Search for the cell housing the specified text and yield its (X, Y) center coordinate. 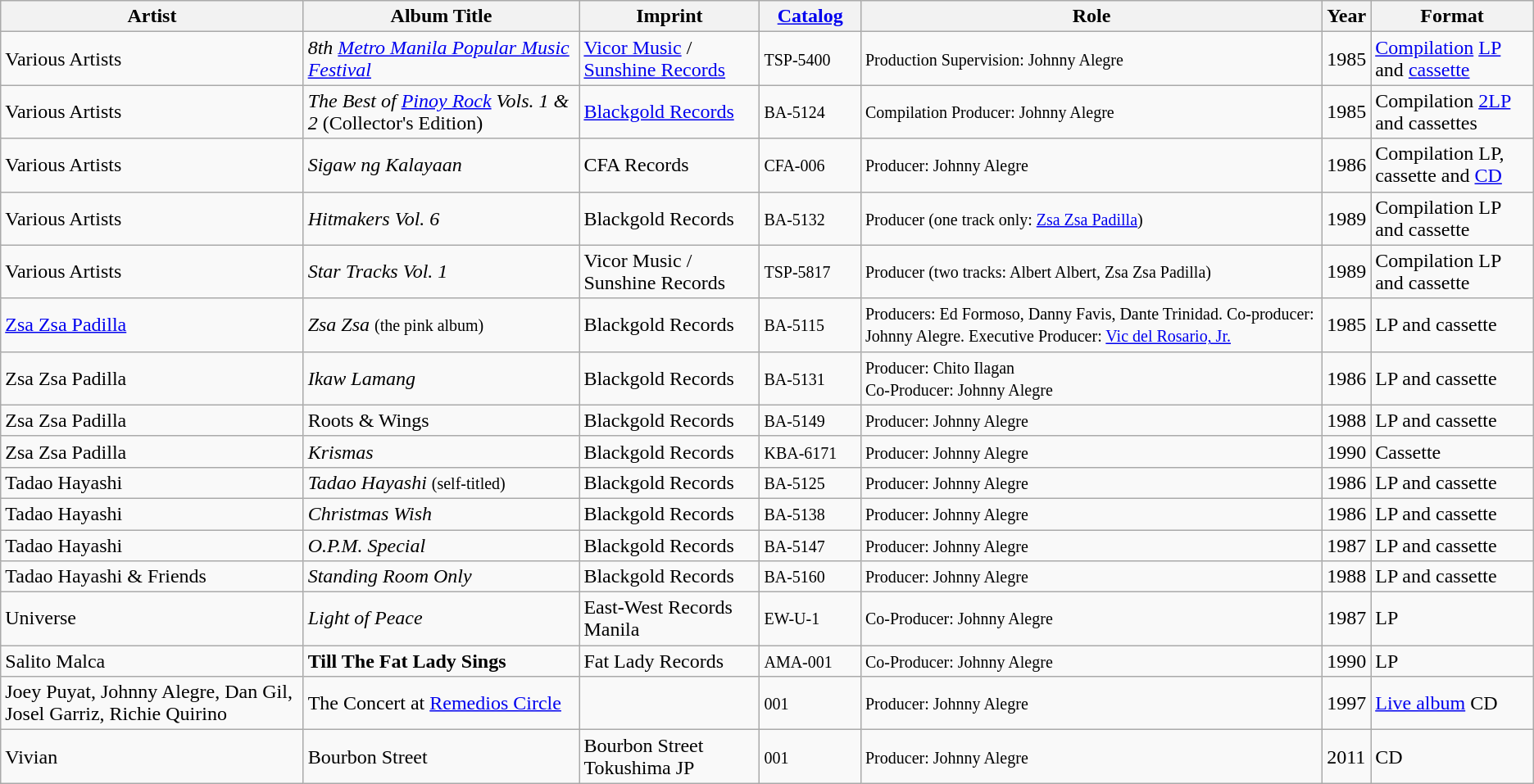
Producer: Chito Ilagan Co-Producer: Johnny Alegre (1091, 378)
AMA-001 (810, 661)
CFA-006 (810, 165)
BA-5138 (810, 514)
TSP-5817 (810, 272)
Light of Peace (441, 619)
Producer (two tracks: Albert Albert, Zsa Zsa Padilla) (1091, 272)
CD (1452, 757)
EW-U-1 (810, 619)
The Concert at Remedios Circle (441, 703)
TSP-5400 (810, 59)
Christmas Wish (441, 514)
Fat Lady Records (669, 661)
Roots & Wings (441, 420)
Vivian (152, 757)
Star Tracks Vol. 1 (441, 272)
BA-5115 (810, 324)
Format (1452, 16)
8th Metro Manila Popular Music Festival (441, 59)
Bourbon Street (441, 757)
Krismas (441, 451)
Album Title (441, 16)
BA-5131 (810, 378)
Till The Fat Lady Sings (441, 661)
Artist (152, 16)
Role (1091, 16)
O.P.M. Special (441, 545)
BA-5160 (810, 577)
The Best of Pinoy Rock Vols. 1 & 2 (Collector's Edition) (441, 111)
Joey Puyat, Johnny Alegre, Dan Gil, Josel Garriz, Richie Quirino (152, 703)
Cassette (1452, 451)
Live album CD (1452, 703)
BA-5125 (810, 483)
KBA-6171 (810, 451)
2011 (1347, 757)
Universe (152, 619)
Hitmakers Vol. 6 (441, 218)
Compilation Producer: Johnny Alegre (1091, 111)
Bourbon Street Tokushima JP (669, 757)
CFA Records (669, 165)
BA-5124 (810, 111)
BA-5147 (810, 545)
Ikaw Lamang (441, 378)
Imprint (669, 16)
Zsa Zsa (the pink album) (441, 324)
1997 (1347, 703)
Tadao Hayashi & Friends (152, 577)
Salito Malca (152, 661)
Producers: Ed Formoso, Danny Favis, Dante Trinidad. Co-producer: Johnny Alegre. Executive Producer: Vic del Rosario, Jr. (1091, 324)
Compilation LP, cassette and CD (1452, 165)
Producer (one track only: Zsa Zsa Padilla) (1091, 218)
Year (1347, 16)
East-West Records Manila (669, 619)
Production Supervision: Johnny Alegre (1091, 59)
Sigaw ng Kalayaan (441, 165)
BA-5149 (810, 420)
Standing Room Only (441, 577)
Tadao Hayashi (self-titled) (441, 483)
Compilation 2LP and cassettes (1452, 111)
BA-5132 (810, 218)
Catalog (810, 16)
